From the cell containing the given text, extract its center point as [X, Y] coordinate. 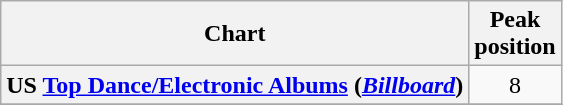
Peakposition [515, 34]
Chart [235, 34]
8 [515, 85]
US Top Dance/Electronic Albums (Billboard) [235, 85]
